Return the [x, y] coordinate for the center point of the cell that contains the specified text.  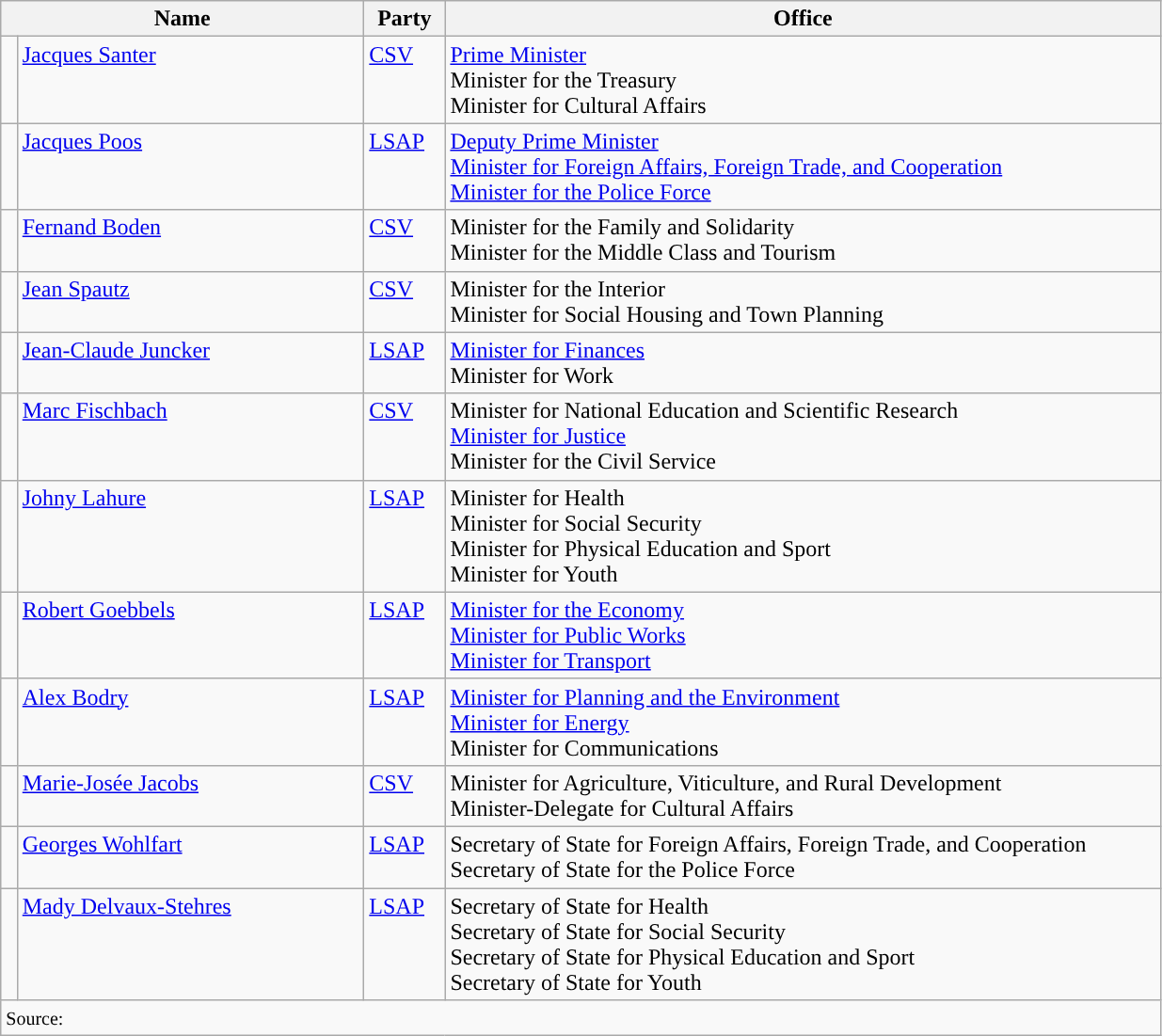
Jean-Claude Juncker [190, 363]
Georges Wohlfart [190, 856]
Minister for Planning and the Environment Minister for Energy Minister for Communications [804, 722]
Secretary of State for Foreign Affairs, Foreign Trade, and Cooperation Secretary of State for the Police Force [804, 856]
Marc Fischbach [190, 437]
Fernand Boden [190, 241]
Source: [581, 1018]
Minister for National Education and Scientific Research Minister for Justice Minister for the Civil Service [804, 437]
Marie-Josée Jacobs [190, 796]
Jacques Poos [190, 167]
Jacques Santer [190, 80]
Office [804, 19]
Minister for the Economy Minister for Public Works Minister for Transport [804, 635]
Minister for the Family and Solidarity Minister for the Middle Class and Tourism [804, 241]
Robert Goebbels [190, 635]
Jean Spautz [190, 301]
Prime Minister Minister for the Treasury Minister for Cultural Affairs [804, 80]
Minister for Finances Minister for Work [804, 363]
Deputy Prime Minister Minister for Foreign Affairs, Foreign Trade, and Cooperation Minister for the Police Force [804, 167]
Minister for the Interior Minister for Social Housing and Town Planning [804, 301]
Johny Lahure [190, 536]
Minister for Health Minister for Social Security Minister for Physical Education and Sport Minister for Youth [804, 536]
Name [183, 19]
Minister for Agriculture, Viticulture, and Rural Development Minister-Delegate for Cultural Affairs [804, 796]
Party [405, 19]
Secretary of State for Health Secretary of State for Social Security Secretary of State for Physical Education and Sport Secretary of State for Youth [804, 945]
Alex Bodry [190, 722]
Mady Delvaux-Stehres [190, 945]
